Return (X, Y) of the center of cell containing provided text 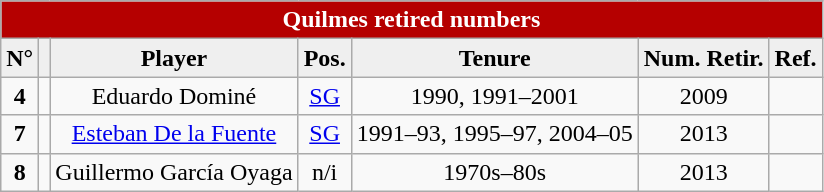
Esteban De la Fuente (174, 134)
Num. Retir. (704, 58)
Eduardo Dominé (174, 96)
Ref. (796, 58)
8 (20, 172)
n/i (324, 172)
Guillermo García Oyaga (174, 172)
Quilmes retired numbers (412, 20)
Player (174, 58)
Tenure (494, 58)
N° (20, 58)
1991–93, 1995–97, 2004–05 (494, 134)
2009 (704, 96)
4 (20, 96)
1970s–80s (494, 172)
1990, 1991–2001 (494, 96)
Pos. (324, 58)
7 (20, 134)
